Return [x, y] of the center of cell containing provided text 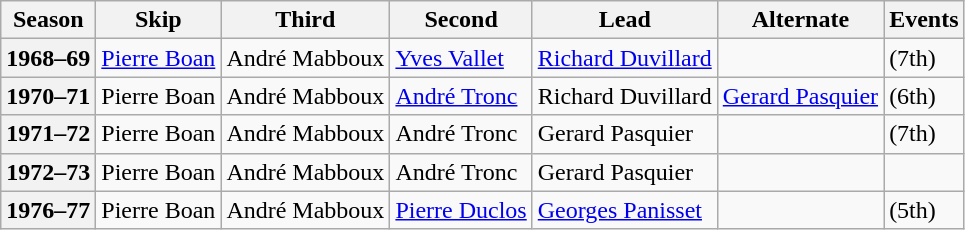
Season [48, 20]
Pierre Duclos [461, 210]
1976–77 [48, 210]
Third [306, 20]
Events [924, 20]
(5th) [924, 210]
1968–69 [48, 58]
Yves Vallet [461, 58]
Lead [624, 20]
(6th) [924, 96]
Alternate [800, 20]
Georges Panisset [624, 210]
1970–71 [48, 96]
Second [461, 20]
1971–72 [48, 134]
Skip [158, 20]
1972–73 [48, 172]
